Return the (X, Y) coordinate for the center point of the cell that contains the specified text.  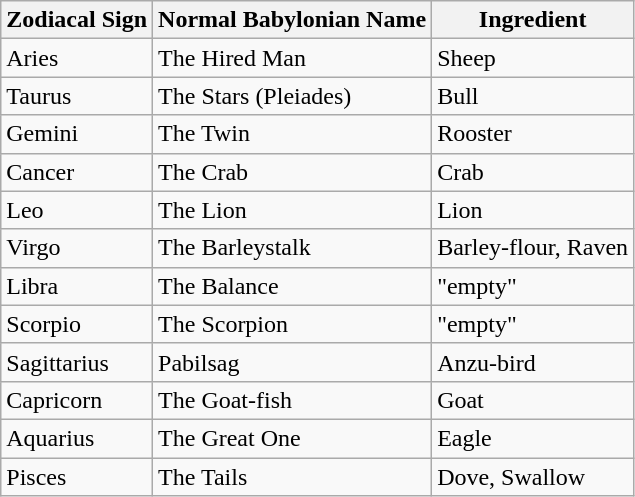
The Tails (292, 477)
The Barleystalk (292, 248)
The Scorpion (292, 324)
Libra (77, 286)
The Stars (Pleiades) (292, 96)
Gemini (77, 134)
Goat (533, 400)
Aries (77, 58)
Bull (533, 96)
Normal Babylonian Name (292, 20)
The Lion (292, 210)
Cancer (77, 172)
Leo (77, 210)
Sheep (533, 58)
Barley-flour, Raven (533, 248)
Virgo (77, 248)
Capricorn (77, 400)
Rooster (533, 134)
Dove, Swallow (533, 477)
Eagle (533, 438)
The Crab (292, 172)
Sagittarius (77, 362)
The Twin (292, 134)
Ingredient (533, 20)
Zodiacal Sign (77, 20)
Crab (533, 172)
The Great One (292, 438)
Anzu-bird (533, 362)
The Balance (292, 286)
Lion (533, 210)
The Goat-fish (292, 400)
Pabilsag (292, 362)
Scorpio (77, 324)
Aquarius (77, 438)
Pisces (77, 477)
The Hired Man (292, 58)
Taurus (77, 96)
